Detect which cell encompasses the target text, then output its [X, Y] center coordinate. 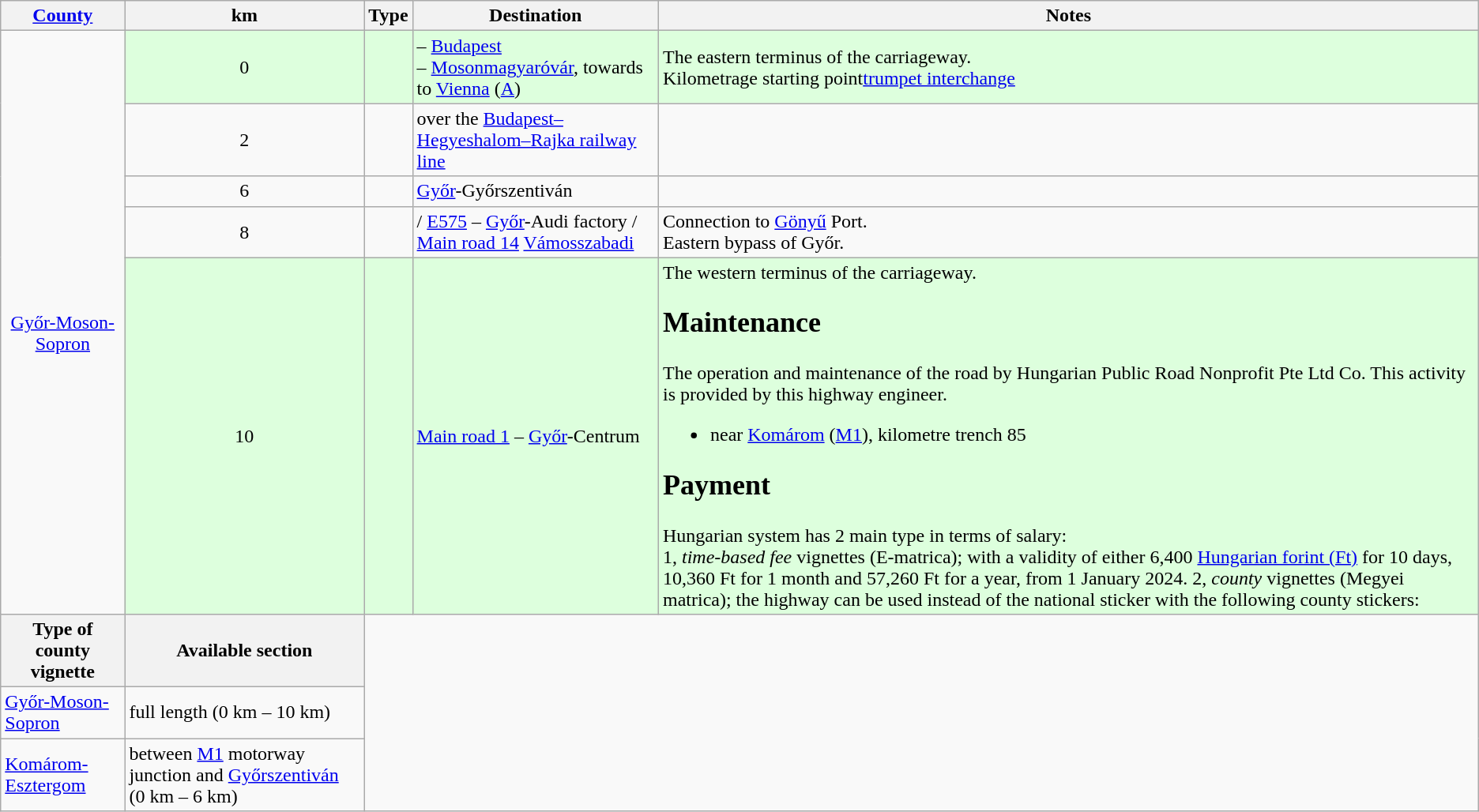
Destination [536, 16]
over the Budapest–Hegyeshalom–Rajka railway line [536, 140]
full length (0 km – 10 km) [245, 712]
0 [245, 67]
The eastern terminus of the carriageway.Kilometrage starting pointtrumpet interchange [1068, 67]
– Budapest – Mosonmagyaróvár, towards to Vienna (A) [536, 67]
8 [245, 232]
Komárom-Esztergom [63, 775]
km [245, 16]
10 [245, 436]
6 [245, 191]
County [63, 16]
Main road 1 – Győr-Centrum [536, 436]
Type of county vignette [63, 651]
between M1 motorway junction and Győrszentiván (0 km – 6 km) [245, 775]
Type [389, 16]
Győr-Győrszentiván [536, 191]
Connection to Gönyű Port.Eastern bypass of Győr. [1068, 232]
2 [245, 140]
Available section [245, 651]
/ E575 – Győr-Audi factory / Main road 14 Vámosszabadi [536, 232]
Notes [1068, 16]
